Extract the [X, Y] coordinate from the center of the cell holding the provided text.  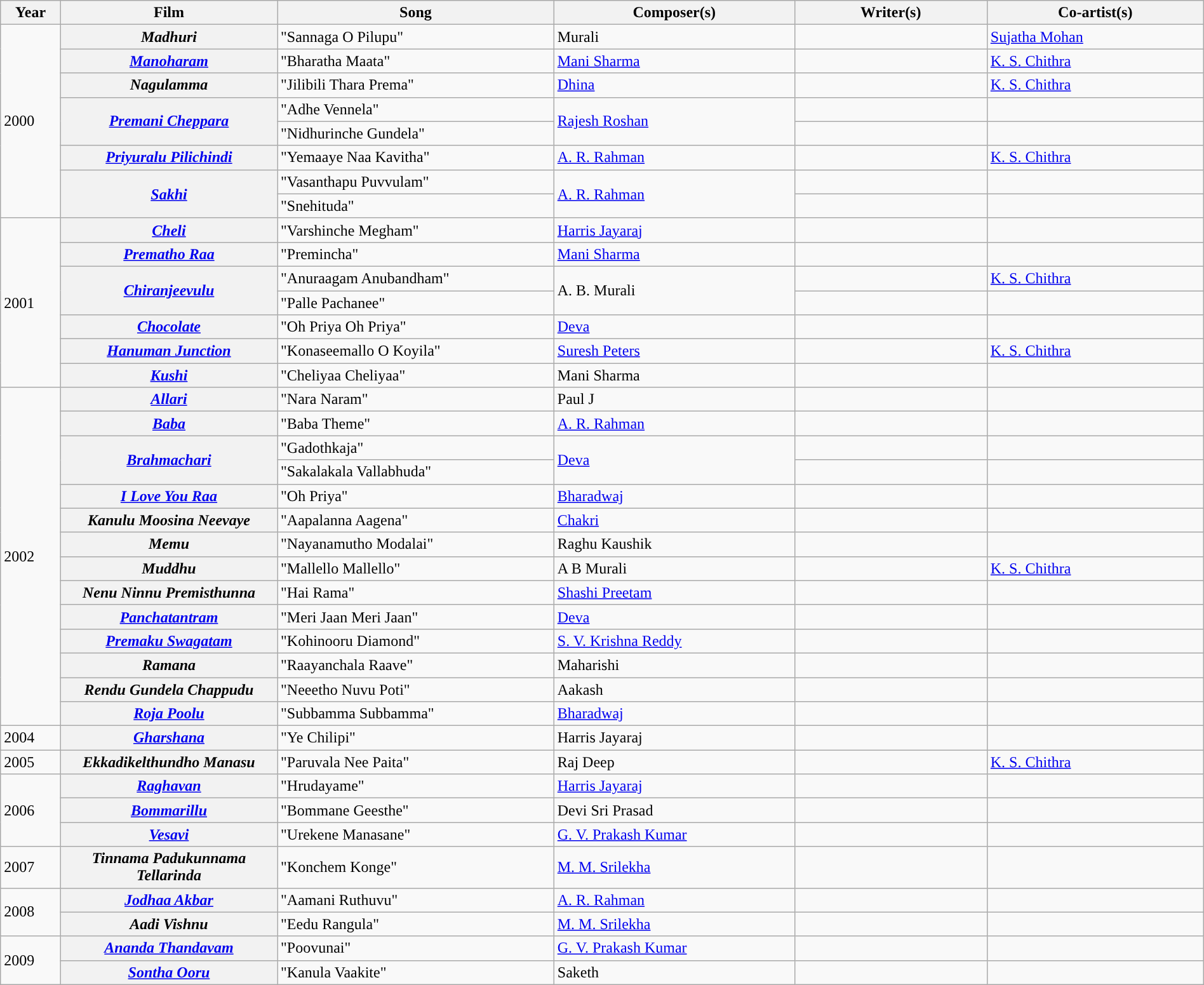
"Premincha" [416, 254]
Sontha Ooru [169, 972]
Ekkadikelthundho Manasu [169, 762]
Allari [169, 399]
Baba [169, 424]
Chakri [674, 520]
"Kanula Vaakite" [416, 972]
"Meri Jaan Meri Jaan" [416, 617]
"Paruvala Nee Paita" [416, 762]
"Baba Theme" [416, 424]
S. V. Krishna Reddy [674, 641]
"Sakalakala Vallabhuda" [416, 472]
Prematho Raa [169, 254]
Premaku Swagatam [169, 641]
2000 [30, 121]
2004 [30, 738]
2001 [30, 302]
Ramana [169, 665]
Premani Cheppara [169, 121]
Raj Deep [674, 762]
Panchatantram [169, 617]
"Anuraagam Anubandham" [416, 278]
"Subbamma Subbamma" [416, 714]
"Vasanthapu Puvvulam" [416, 182]
Nenu Ninnu Premisthunna [169, 593]
Devi Sri Prasad [674, 810]
Priyuralu Pilichindi [169, 157]
Vesavi [169, 834]
"Poovunai" [416, 948]
"Konchem Konge" [416, 868]
Brahmachari [169, 460]
2005 [30, 762]
2009 [30, 960]
"Bommane Geesthe" [416, 810]
"Kohinooru Diamond" [416, 641]
"Yemaaye Naa Kavitha" [416, 157]
Aakash [674, 689]
2007 [30, 868]
Raghu Kaushik [674, 544]
"Ye Chilipi" [416, 738]
"Aamani Ruthuvu" [416, 900]
Song [416, 13]
Sujatha Mohan [1095, 37]
"Palle Pachanee" [416, 303]
"Konaseemallo O Koyila" [416, 351]
Roja Poolu [169, 714]
Murali [674, 37]
Bommarillu [169, 810]
"Cheliyaa Cheliyaa" [416, 375]
Hanuman Junction [169, 351]
2006 [30, 810]
"Mallello Mallello" [416, 568]
Chocolate [169, 327]
"Oh Priya" [416, 496]
Memu [169, 544]
"Jilibili Thara Prema" [416, 85]
2008 [30, 912]
Madhuri [169, 37]
"Nidhurinche Gundela" [416, 133]
Raghavan [169, 786]
"Neeetho Nuvu Poti" [416, 689]
Sakhi [169, 194]
Kanulu Moosina Neevaye [169, 520]
"Hrudayame" [416, 786]
Writer(s) [890, 13]
"Raayanchala Raave" [416, 665]
"Nayanamutho Modalai" [416, 544]
Paul J [674, 399]
Tinnama Padukunnama Tellarinda [169, 868]
Maharishi [674, 665]
"Aapalanna Aagena" [416, 520]
Shashi Preetam [674, 593]
"Oh Priya Oh Priya" [416, 327]
"Bharatha Maata" [416, 61]
"Eedu Rangula" [416, 924]
Gharshana [169, 738]
I Love You Raa [169, 496]
Muddhu [169, 568]
"Adhe Vennela" [416, 109]
Rendu Gundela Chappudu [169, 689]
Chiranjeevulu [169, 290]
A. B. Murali [674, 290]
Suresh Peters [674, 351]
2002 [30, 556]
Co-artist(s) [1095, 13]
Saketh [674, 972]
A B Murali [674, 568]
"Hai Rama" [416, 593]
Composer(s) [674, 13]
Rajesh Roshan [674, 121]
"Snehituda" [416, 206]
Cheli [169, 230]
"Varshinche Megham" [416, 230]
"Gadothkaja" [416, 448]
Kushi [169, 375]
Ananda Thandavam [169, 948]
Jodhaa Akbar [169, 900]
Aadi Vishnu [169, 924]
Nagulamma [169, 85]
Year [30, 13]
Manoharam [169, 61]
"Urekene Manasane" [416, 834]
"Nara Naram" [416, 399]
Film [169, 13]
Dhina [674, 85]
"Sannaga O Pilupu" [416, 37]
